Identify which cell holds the provided text, then report its (x, y) central coordinate. 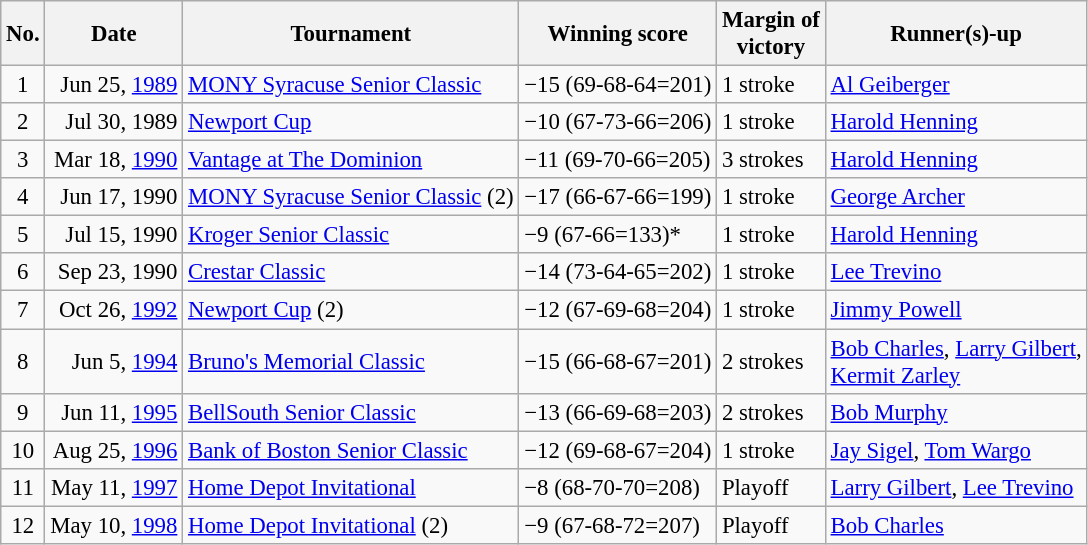
9 (23, 412)
−11 (69-70-66=205) (618, 160)
−17 (66-67-66=199) (618, 197)
Bob Charles, Larry Gilbert, Kermit Zarley (956, 362)
Newport Cup (351, 122)
No. (23, 34)
−12 (67-69-68=204) (618, 310)
Mar 18, 1990 (114, 160)
Tournament (351, 34)
Jun 25, 1989 (114, 85)
−8 (68-70-70=208) (618, 487)
Jimmy Powell (956, 310)
Margin ofvictory (772, 34)
4 (23, 197)
6 (23, 273)
12 (23, 525)
Bank of Boston Senior Classic (351, 450)
11 (23, 487)
Kroger Senior Classic (351, 235)
−15 (69-68-64=201) (618, 85)
3 (23, 160)
−10 (67-73-66=206) (618, 122)
Home Depot Invitational (351, 487)
May 11, 1997 (114, 487)
10 (23, 450)
−9 (67-66=133)* (618, 235)
Oct 26, 1992 (114, 310)
Lee Trevino (956, 273)
Bob Charles (956, 525)
Jun 17, 1990 (114, 197)
Bruno's Memorial Classic (351, 362)
8 (23, 362)
Crestar Classic (351, 273)
2 (23, 122)
Jul 15, 1990 (114, 235)
−13 (66-69-68=203) (618, 412)
Runner(s)-up (956, 34)
−15 (66-68-67=201) (618, 362)
Larry Gilbert, Lee Trevino (956, 487)
Home Depot Invitational (2) (351, 525)
Winning score (618, 34)
BellSouth Senior Classic (351, 412)
MONY Syracuse Senior Classic (2) (351, 197)
−9 (67-68-72=207) (618, 525)
Vantage at The Dominion (351, 160)
Date (114, 34)
MONY Syracuse Senior Classic (351, 85)
Jul 30, 1989 (114, 122)
Sep 23, 1990 (114, 273)
George Archer (956, 197)
Jun 5, 1994 (114, 362)
7 (23, 310)
May 10, 1998 (114, 525)
Newport Cup (2) (351, 310)
Aug 25, 1996 (114, 450)
Bob Murphy (956, 412)
Jay Sigel, Tom Wargo (956, 450)
−14 (73-64-65=202) (618, 273)
−12 (69-68-67=204) (618, 450)
3 strokes (772, 160)
5 (23, 235)
1 (23, 85)
Jun 11, 1995 (114, 412)
Al Geiberger (956, 85)
